Scan for the cell matching the given text and deliver its (x, y) coordinate at center. 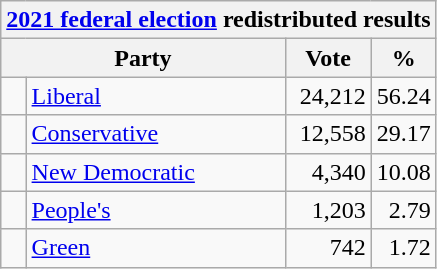
12,558 (328, 134)
% (404, 58)
Party (143, 58)
29.17 (404, 134)
Green (156, 248)
4,340 (328, 172)
1.72 (404, 248)
People's (156, 210)
24,212 (328, 96)
742 (328, 248)
Conservative (156, 134)
2.79 (404, 210)
10.08 (404, 172)
2021 federal election redistributed results (218, 20)
New Democratic (156, 172)
Liberal (156, 96)
1,203 (328, 210)
56.24 (404, 96)
Vote (328, 58)
